Extract the (x, y) coordinate from the center of the cell holding the provided text.  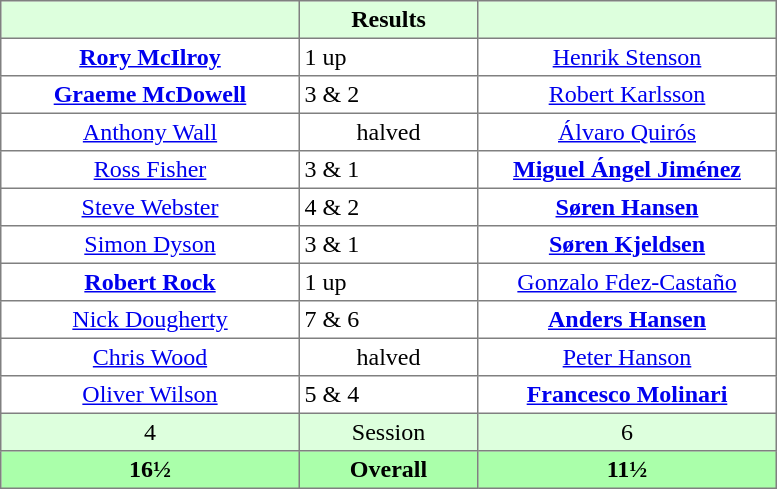
16½ (150, 470)
Robert Karlsson (627, 95)
Henrik Stenson (627, 57)
Anthony Wall (150, 132)
Miguel Ángel Jiménez (627, 170)
Oliver Wilson (150, 395)
Simon Dyson (150, 245)
11½ (627, 470)
Steve Webster (150, 207)
Francesco Molinari (627, 395)
Ross Fisher (150, 170)
Results (388, 20)
Søren Kjeldsen (627, 245)
4 (150, 432)
Søren Hansen (627, 207)
3 & 2 (388, 95)
6 (627, 432)
Gonzalo Fdez-Castaño (627, 282)
4 & 2 (388, 207)
Overall (388, 470)
7 & 6 (388, 320)
Robert Rock (150, 282)
Peter Hanson (627, 357)
Graeme McDowell (150, 95)
Rory McIlroy (150, 57)
Chris Wood (150, 357)
Álvaro Quirós (627, 132)
5 & 4 (388, 395)
Nick Dougherty (150, 320)
Session (388, 432)
Anders Hansen (627, 320)
